Pinpoint the cell where the given text exists, returning its [X, Y] midpoint coordinate. 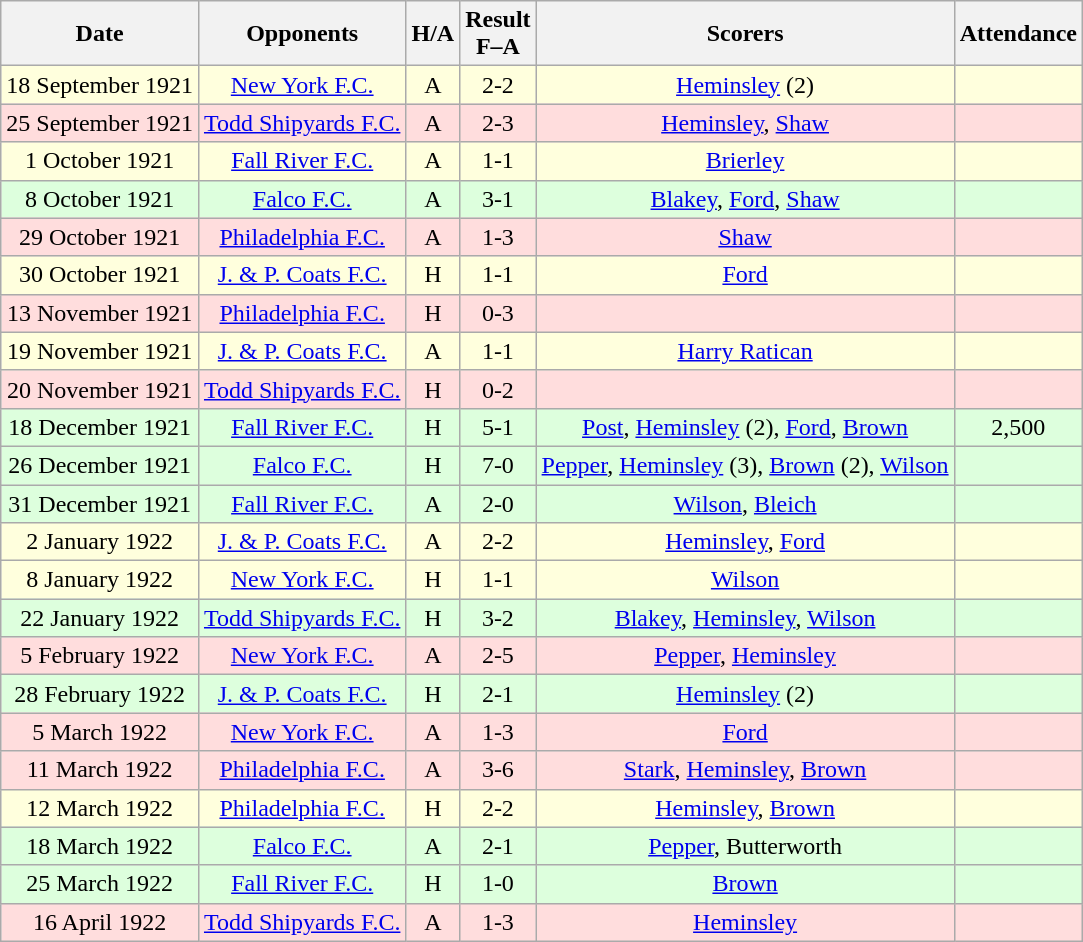
3-1 [498, 199]
11 March 1922 [100, 770]
Heminsley, Shaw [745, 123]
Scorers [745, 34]
Date [100, 34]
30 October 1921 [100, 275]
2 January 1922 [100, 542]
Pepper, Butterworth [745, 846]
25 March 1922 [100, 884]
31 December 1921 [100, 503]
8 January 1922 [100, 580]
Pepper, Heminsley (3), Brown (2), Wilson [745, 465]
18 September 1921 [100, 85]
Stark, Heminsley, Brown [745, 770]
Wilson, Bleich [745, 503]
Shaw [745, 237]
20 November 1921 [100, 389]
3-2 [498, 618]
7-0 [498, 465]
Blakey, Heminsley, Wilson [745, 618]
12 March 1922 [100, 808]
2-3 [498, 123]
13 November 1921 [100, 313]
19 November 1921 [100, 351]
Heminsley [745, 922]
0-2 [498, 389]
25 September 1921 [100, 123]
Brierley [745, 161]
1 October 1921 [100, 161]
5-1 [498, 427]
0-3 [498, 313]
ResultF–A [498, 34]
18 December 1921 [100, 427]
18 March 1922 [100, 846]
Wilson [745, 580]
5 February 1922 [100, 656]
2,500 [1018, 427]
5 March 1922 [100, 732]
Attendance [1018, 34]
2-5 [498, 656]
16 April 1922 [100, 922]
Post, Heminsley (2), Ford, Brown [745, 427]
Heminsley, Brown [745, 808]
2-0 [498, 503]
29 October 1921 [100, 237]
Brown [745, 884]
28 February 1922 [100, 694]
Blakey, Ford, Shaw [745, 199]
1-0 [498, 884]
Heminsley, Ford [745, 542]
Harry Ratican [745, 351]
Pepper, Heminsley [745, 656]
22 January 1922 [100, 618]
26 December 1921 [100, 465]
3-6 [498, 770]
8 October 1921 [100, 199]
H/A [433, 34]
Opponents [302, 34]
